For the text-containing cell, return its midpoint in [x, y] coordinate format. 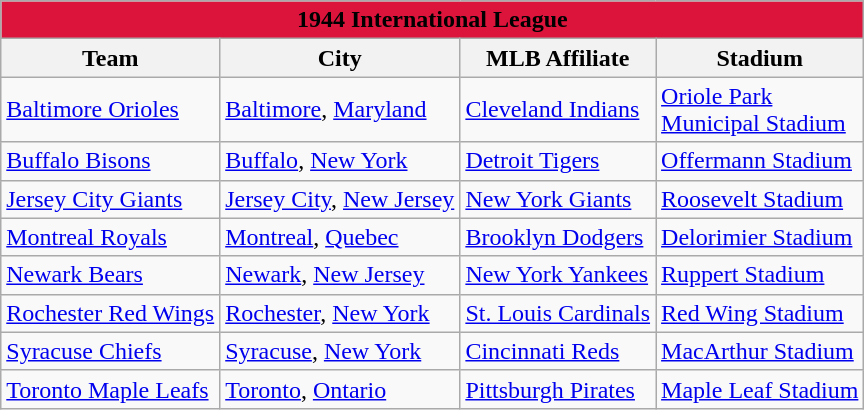
Jersey City, New Jersey [340, 199]
Brooklyn Dodgers [558, 237]
Jersey City Giants [110, 199]
Pittsburgh Pirates [558, 389]
Ruppert Stadium [760, 275]
Rochester, New York [340, 313]
Syracuse, New York [340, 351]
Team [110, 58]
Offermann Stadium [760, 161]
Roosevelt Stadium [760, 199]
Oriole Park Municipal Stadium [760, 110]
MLB Affiliate [558, 58]
Syracuse Chiefs [110, 351]
Montreal Royals [110, 237]
Stadium [760, 58]
Baltimore Orioles [110, 110]
Newark, New Jersey [340, 275]
Newark Bears [110, 275]
MacArthur Stadium [760, 351]
Delorimier Stadium [760, 237]
Toronto Maple Leafs [110, 389]
Red Wing Stadium [760, 313]
Rochester Red Wings [110, 313]
Buffalo Bisons [110, 161]
Montreal, Quebec [340, 237]
City [340, 58]
Toronto, Ontario [340, 389]
New York Yankees [558, 275]
Baltimore, Maryland [340, 110]
St. Louis Cardinals [558, 313]
Maple Leaf Stadium [760, 389]
1944 International League [432, 20]
Cincinnati Reds [558, 351]
Detroit Tigers [558, 161]
New York Giants [558, 199]
Cleveland Indians [558, 110]
Buffalo, New York [340, 161]
